Capture the cell that displays the provided text and extract its (x, y) central coordinate. 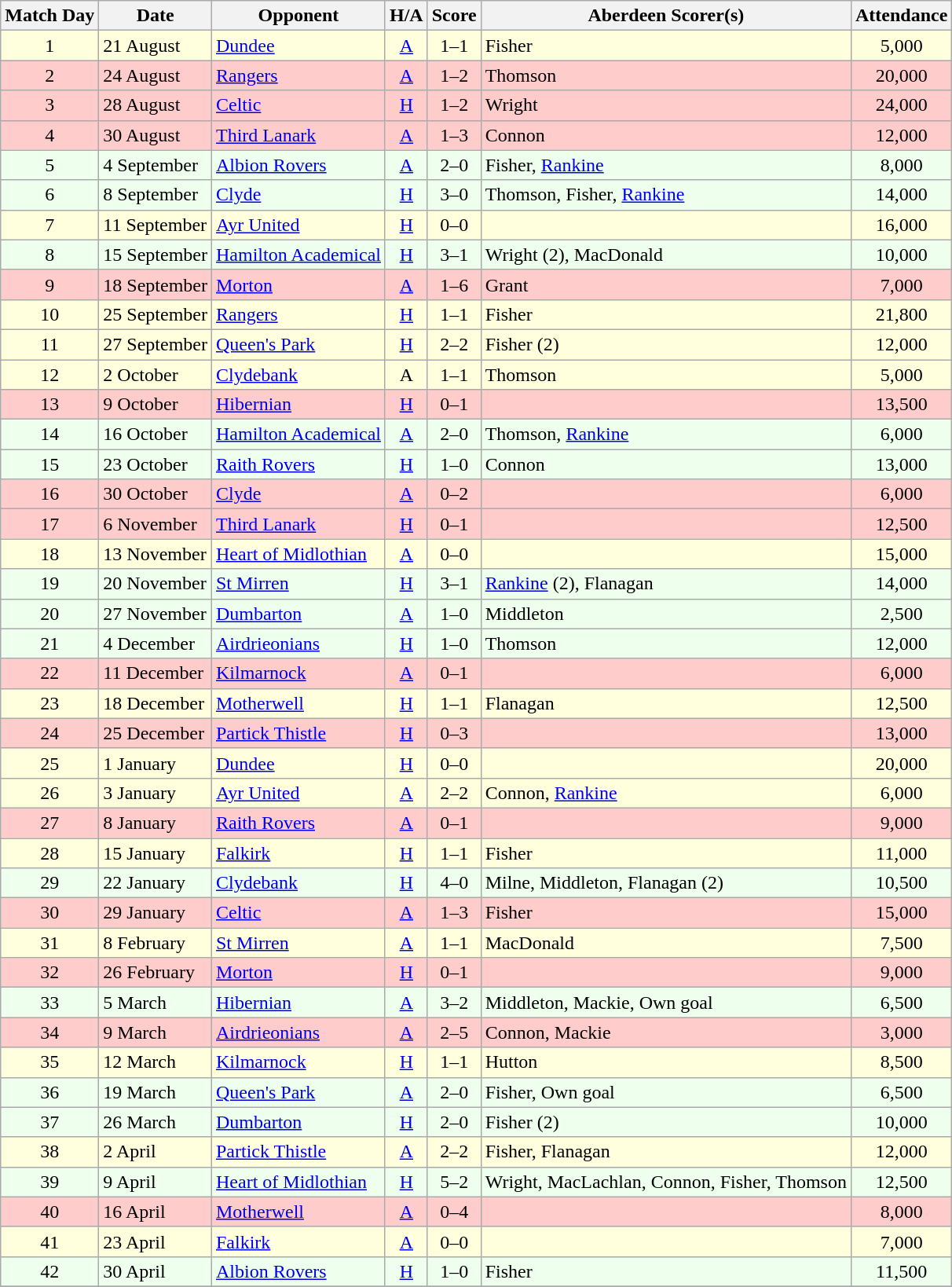
0–2 (454, 494)
21 August (156, 46)
16 April (156, 1212)
17 (50, 524)
24 (50, 733)
7 (50, 225)
5–2 (454, 1182)
30 April (156, 1271)
35 (50, 1062)
25 September (156, 314)
Wright (666, 105)
37 (50, 1122)
6 (50, 195)
2,500 (901, 614)
11 (50, 344)
Wright, MacLachlan, Connon, Fisher, Thomson (666, 1182)
18 September (156, 284)
8 January (156, 823)
1 (50, 46)
22 (50, 673)
12 March (156, 1062)
9 (50, 284)
Rankine (2), Flanagan (666, 584)
23 October (156, 464)
21 (50, 643)
4 (50, 135)
Fisher, Flanagan (666, 1152)
3,000 (901, 1032)
13,500 (901, 405)
12 (50, 375)
28 (50, 852)
Middleton, Mackie, Own goal (666, 1003)
27 September (156, 344)
2 (50, 75)
8 September (156, 195)
15 (50, 464)
20 November (156, 584)
42 (50, 1271)
30 August (156, 135)
16,000 (901, 225)
20 (50, 614)
30 (50, 913)
32 (50, 973)
24,000 (901, 105)
1–6 (454, 284)
36 (50, 1092)
27 November (156, 614)
10 (50, 314)
11 December (156, 673)
Flanagan (666, 703)
23 (50, 703)
16 October (156, 434)
Opponent (298, 16)
Fisher, Own goal (666, 1092)
16 (50, 494)
4–0 (454, 883)
Aberdeen Scorer(s) (666, 16)
Score (454, 16)
3–0 (454, 195)
21,800 (901, 314)
31 (50, 943)
27 (50, 823)
Connon, Rankine (666, 793)
30 October (156, 494)
Milne, Middleton, Flanagan (2) (666, 883)
Thomson, Rankine (666, 434)
5 (50, 165)
Attendance (901, 16)
MacDonald (666, 943)
2–5 (454, 1032)
25 (50, 763)
8 February (156, 943)
38 (50, 1152)
19 (50, 584)
Connon, Mackie (666, 1032)
19 March (156, 1092)
4 December (156, 643)
9 April (156, 1182)
9 October (156, 405)
9 March (156, 1032)
25 December (156, 733)
Fisher, Rankine (666, 165)
14 (50, 434)
18 (50, 554)
Thomson, Fisher, Rankine (666, 195)
3 January (156, 793)
4 September (156, 165)
41 (50, 1241)
0–3 (454, 733)
Hutton (666, 1062)
29 (50, 883)
Grant (666, 284)
11 September (156, 225)
0–4 (454, 1212)
3–2 (454, 1003)
40 (50, 1212)
3 (50, 105)
34 (50, 1032)
13 November (156, 554)
33 (50, 1003)
26 (50, 793)
13 (50, 405)
7,500 (901, 943)
24 August (156, 75)
2 April (156, 1152)
Match Day (50, 16)
29 January (156, 913)
1 January (156, 763)
23 April (156, 1241)
10,500 (901, 883)
18 December (156, 703)
H/A (406, 16)
2 October (156, 375)
11,500 (901, 1271)
26 February (156, 973)
6 November (156, 524)
8 (50, 255)
22 January (156, 883)
28 August (156, 105)
26 March (156, 1122)
15 January (156, 852)
8,500 (901, 1062)
5 March (156, 1003)
Middleton (666, 614)
11,000 (901, 852)
Wright (2), MacDonald (666, 255)
39 (50, 1182)
15 September (156, 255)
Date (156, 16)
